Scan for the cell matching the given text and deliver its (X, Y) coordinate at center. 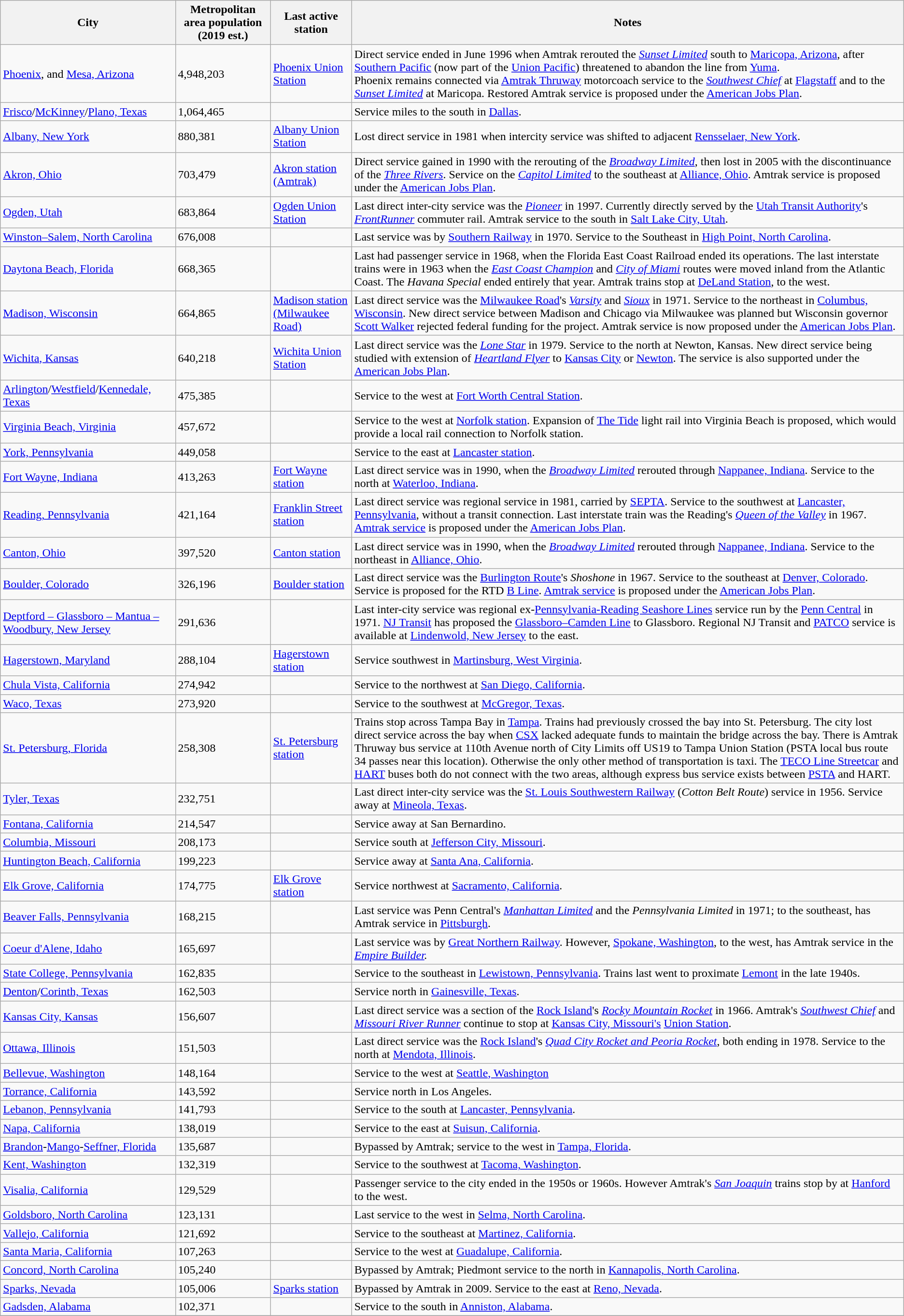
880,381 (223, 136)
Tyler, Texas (88, 799)
Reading, Pennsylvania (88, 515)
214,547 (223, 824)
174,775 (223, 885)
208,173 (223, 842)
156,607 (223, 1016)
668,365 (223, 269)
Phoenix Union Station (311, 73)
Service to the west at Seattle, Washington (628, 1073)
Coeur d'Alene, Idaho (88, 948)
421,164 (223, 515)
151,503 (223, 1048)
State College, Pennsylvania (88, 973)
162,835 (223, 973)
Last service was by Southern Railway in 1970. Service to the Southeast in High Point, North Carolina. (628, 237)
102,371 (223, 1307)
138,019 (223, 1128)
107,263 (223, 1251)
148,164 (223, 1073)
Brandon-Mango-Seffner, Florida (88, 1146)
449,058 (223, 452)
Last service was Penn Central's Manhattan Limited and the Pennsylvania Limited in 1971; to the southeast, has Amtrak service in Pittsburgh. (628, 917)
Boulder, Colorado (88, 585)
Service away at San Bernardino. (628, 824)
Franklin Street station (311, 515)
Wichita Union Station (311, 358)
Last service to the west in Selma, North Carolina. (628, 1215)
Beaver Falls, Pennsylvania (88, 917)
Sparks, Nevada (88, 1288)
123,131 (223, 1215)
Service to the southwest at McGregor, Texas. (628, 703)
St. Petersburg station (311, 748)
Service to the east at Lancaster station. (628, 452)
105,006 (223, 1288)
Service miles to the south in Dallas. (628, 112)
Service to the south at Lancaster, Pennsylvania. (628, 1110)
Virginia Beach, Virginia (88, 427)
Service to the southeast in Lewistown, Pennsylvania. Trains last went to proximate Lemont in the late 1940s. (628, 973)
Lost direct service in 1981 when intercity service was shifted to adjacent Rensselaer, New York. (628, 136)
Bypassed by Amtrak; Piedmont service to the north in Kannapolis, North Carolina. (628, 1270)
Vallejo, California (88, 1233)
Fort Wayne, Indiana (88, 477)
Service to the west at Guadalupe, California. (628, 1251)
4,948,203 (223, 73)
Canton, Ohio (88, 553)
Fort Wayne station (311, 477)
Canton station (311, 553)
Madison, Wisconsin (88, 313)
Last direct service was the Rock Island's Quad City Rocket and Peoria Rocket, both ending in 1978. Service to the north at Mendota, Illinois. (628, 1048)
Lebanon, Pennsylvania (88, 1110)
703,479 (223, 174)
199,223 (223, 860)
Phoenix, and Mesa, Arizona (88, 73)
Visalia, California (88, 1189)
Hagerstown station (311, 660)
Service north in Los Angeles. (628, 1091)
Columbia, Missouri (88, 842)
Passenger service to the city ended in the 1950s or 1960s. However Amtrak's San Joaquin trains stop by at Hanford to the west. (628, 1189)
288,104 (223, 660)
Torrance, California (88, 1091)
Service to the southeast at Martinez, California. (628, 1233)
St. Petersburg, Florida (88, 748)
Elk Grove, California (88, 885)
Fontana, California (88, 824)
Last direct service was in 1990, when the Broadway Limited rerouted through Nappanee, Indiana. Service to the north at Waterloo, Indiana. (628, 477)
Waco, Texas (88, 703)
105,240 (223, 1270)
326,196 (223, 585)
135,687 (223, 1146)
132,319 (223, 1165)
Arlington/Westfield/Kennedale, Texas (88, 395)
Winston–Salem, North Carolina (88, 237)
Service to the west at Fort Worth Central Station. (628, 395)
Daytona Beach, Florida (88, 269)
Kansas City, Kansas (88, 1016)
Service to the northwest at San Diego, California. (628, 685)
Service southwest in Martinsburg, West Virginia. (628, 660)
Denton/Corinth, Texas (88, 992)
Sparks station (311, 1288)
Metropolitan area population (2019 est.) (223, 23)
Chula Vista, California (88, 685)
165,697 (223, 948)
1,064,465 (223, 112)
Concord, North Carolina (88, 1270)
Akron, Ohio (88, 174)
232,751 (223, 799)
Ogden Union Station (311, 213)
Napa, California (88, 1128)
Last service was by Great Northern Railway. However, Spokane, Washington, to the west, has Amtrak service in the Empire Builder. (628, 948)
Ottawa, Illinois (88, 1048)
Gadsden, Alabama (88, 1307)
664,865 (223, 313)
Service south at Jefferson City, Missouri. (628, 842)
Notes (628, 23)
Kent, Washington (88, 1165)
Elk Grove station (311, 885)
121,692 (223, 1233)
York, Pennsylvania (88, 452)
Last active station (311, 23)
258,308 (223, 748)
Service north in Gainesville, Texas. (628, 992)
162,503 (223, 992)
274,942 (223, 685)
Huntington Beach, California (88, 860)
413,263 (223, 477)
Akron station (Amtrak) (311, 174)
676,008 (223, 237)
Albany, New York (88, 136)
Frisco/McKinney/Plano, Texas (88, 112)
457,672 (223, 427)
397,520 (223, 553)
Wichita, Kansas (88, 358)
Service away at Santa Ana, California. (628, 860)
Ogden, Utah (88, 213)
Last direct inter-city service was the St. Louis Southwestern Railway (Cotton Belt Route) service in 1956. Service away at Mineola, Texas. (628, 799)
Santa Maria, California (88, 1251)
Service to the southwest at Tacoma, Washington. (628, 1165)
475,385 (223, 395)
City (88, 23)
143,592 (223, 1091)
Madison station (Milwaukee Road) (311, 313)
Service to the east at Suisun, California. (628, 1128)
Bypassed by Amtrak in 2009. Service to the east at Reno, Nevada. (628, 1288)
291,636 (223, 622)
Bellevue, Washington (88, 1073)
168,215 (223, 917)
Deptford – Glassboro – Mantua – Woodbury, New Jersey (88, 622)
Goldsboro, North Carolina (88, 1215)
273,920 (223, 703)
Hagerstown, Maryland (88, 660)
Service northwest at Sacramento, California. (628, 885)
Bypassed by Amtrak; service to the west in Tampa, Florida. (628, 1146)
Boulder station (311, 585)
Service to the south in Anniston, Alabama. (628, 1307)
640,218 (223, 358)
Last direct service was in 1990, when the Broadway Limited rerouted through Nappanee, Indiana. Service to the northeast in Alliance, Ohio. (628, 553)
Albany Union Station (311, 136)
683,864 (223, 213)
141,793 (223, 1110)
129,529 (223, 1189)
